Capture the cell that displays the provided text and extract its [X, Y] central coordinate. 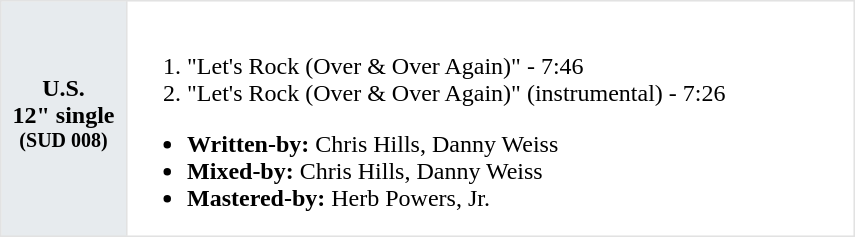
U.S.12" single(SUD 008) [64, 119]
